Scan for the cell matching the given text and deliver its [x, y] coordinate at center. 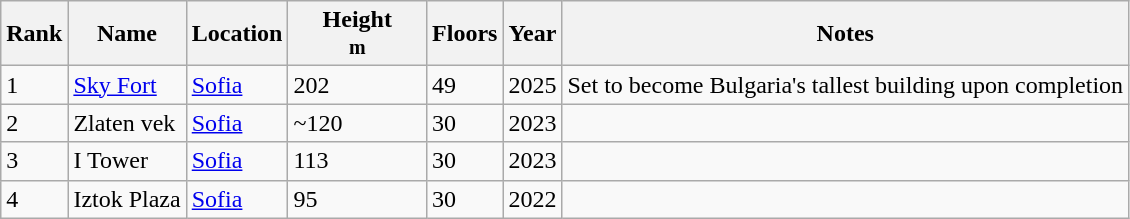
Set to become Bulgaria's tallest building upon completion [846, 85]
49 [465, 85]
95 [358, 199]
Zlaten vek [127, 123]
3 [34, 161]
2022 [532, 199]
Notes [846, 34]
Rank [34, 34]
Name [127, 34]
4 [34, 199]
Year [532, 34]
Iztok Plaza [127, 199]
Sky Fort [127, 85]
2 [34, 123]
113 [358, 161]
Floors [465, 34]
1 [34, 85]
I Tower [127, 161]
Location [237, 34]
Heightm [358, 34]
2025 [532, 85]
202 [358, 85]
~120 [358, 123]
